Return (X, Y) of the center of cell containing provided text 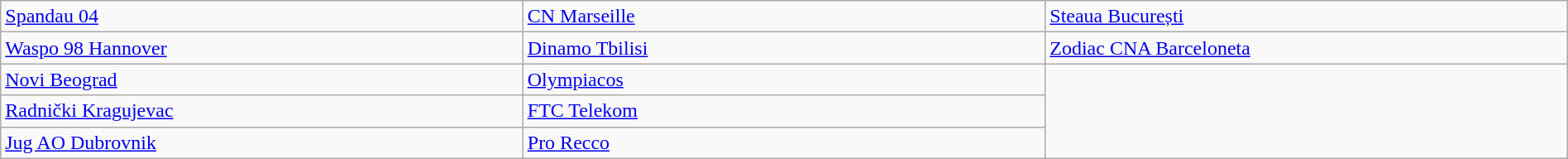
Radnički Kragujevac (262, 111)
FTC Telekom (784, 111)
Steaua București (1307, 17)
Waspo 98 Hannover (262, 48)
Olympiacos (784, 79)
Spandau 04 (262, 17)
Novi Beograd (262, 79)
Dinamo Tbilisi (784, 48)
CN Marseille (784, 17)
Jug AO Dubrovnik (262, 142)
Pro Recco (784, 142)
Zodiac CNA Barceloneta (1307, 48)
